Extract the (x, y) coordinate from the center of the cell holding the provided text.  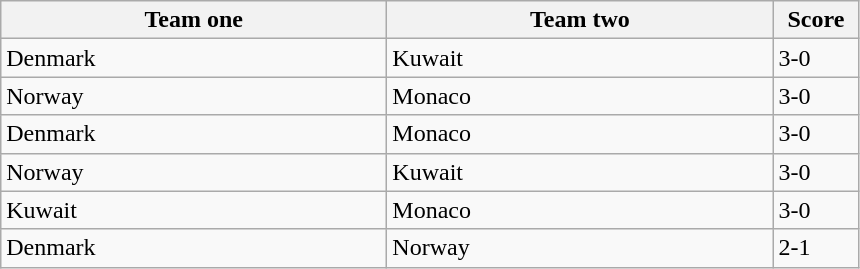
Team one (194, 20)
Score (816, 20)
2-1 (816, 248)
Team two (580, 20)
